Pinpoint the cell where the given text exists, returning its [X, Y] midpoint coordinate. 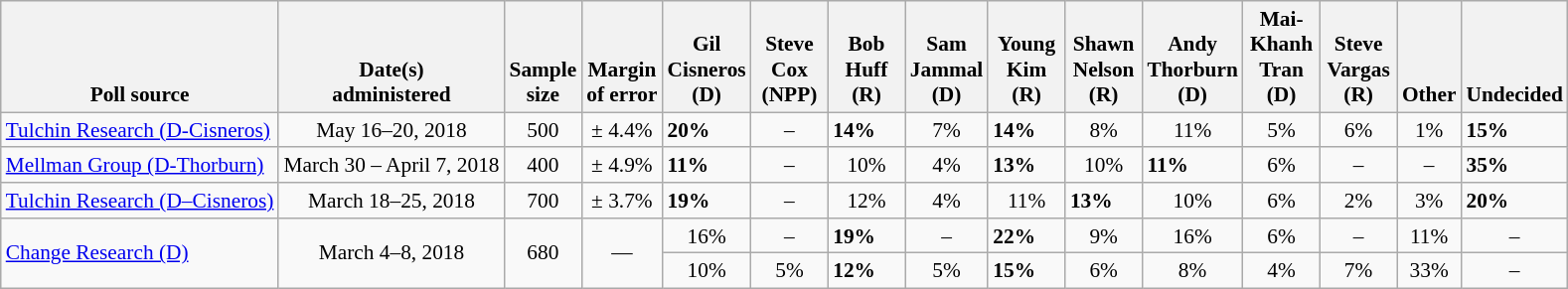
Tulchin Research (D-Cisneros) [140, 130]
33% [1429, 271]
22% [1026, 236]
± 4.9% [622, 166]
March 18–25, 2018 [392, 201]
March 4–8, 2018 [392, 254]
Poll source [140, 57]
Date(s)administered [392, 57]
SteveVargas(R) [1358, 57]
500 [544, 130]
Mellman Group (D-Thorburn) [140, 166]
700 [544, 201]
May 16–20, 2018 [392, 130]
YoungKim(R) [1026, 57]
400 [544, 166]
Tulchin Research (D–Cisneros) [140, 201]
9% [1104, 236]
— [622, 254]
680 [544, 254]
3% [1429, 201]
Mai-KhanhTran(D) [1282, 57]
Change Research (D) [140, 254]
SteveCox(NPP) [790, 57]
March 30 – April 7, 2018 [392, 166]
SamJammal(D) [947, 57]
ShawnNelson(R) [1104, 57]
Undecided [1514, 57]
± 4.4% [622, 130]
± 3.7% [622, 201]
Samplesize [544, 57]
Other [1429, 57]
BobHuff(R) [866, 57]
AndyThorburn(D) [1192, 57]
2% [1358, 201]
Marginof error [622, 57]
GilCisneros(D) [707, 57]
1% [1429, 130]
35% [1514, 166]
